Provide the [x, y] coordinate of the cell's center where the given text is located.  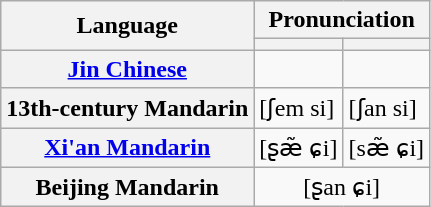
13th-century Mandarin [128, 108]
[ʂan ɕi] [342, 187]
Pronunciation [342, 20]
[ʃem si] [298, 108]
[sæ̃ ɕi] [386, 148]
Language [128, 26]
Jin Chinese [128, 69]
Xi'an Mandarin [128, 148]
[ʂæ̃ ɕi] [298, 148]
Beijing Mandarin [128, 187]
[ʃan si] [386, 108]
